Extract the (x, y) coordinate from the center of the cell holding the provided text.  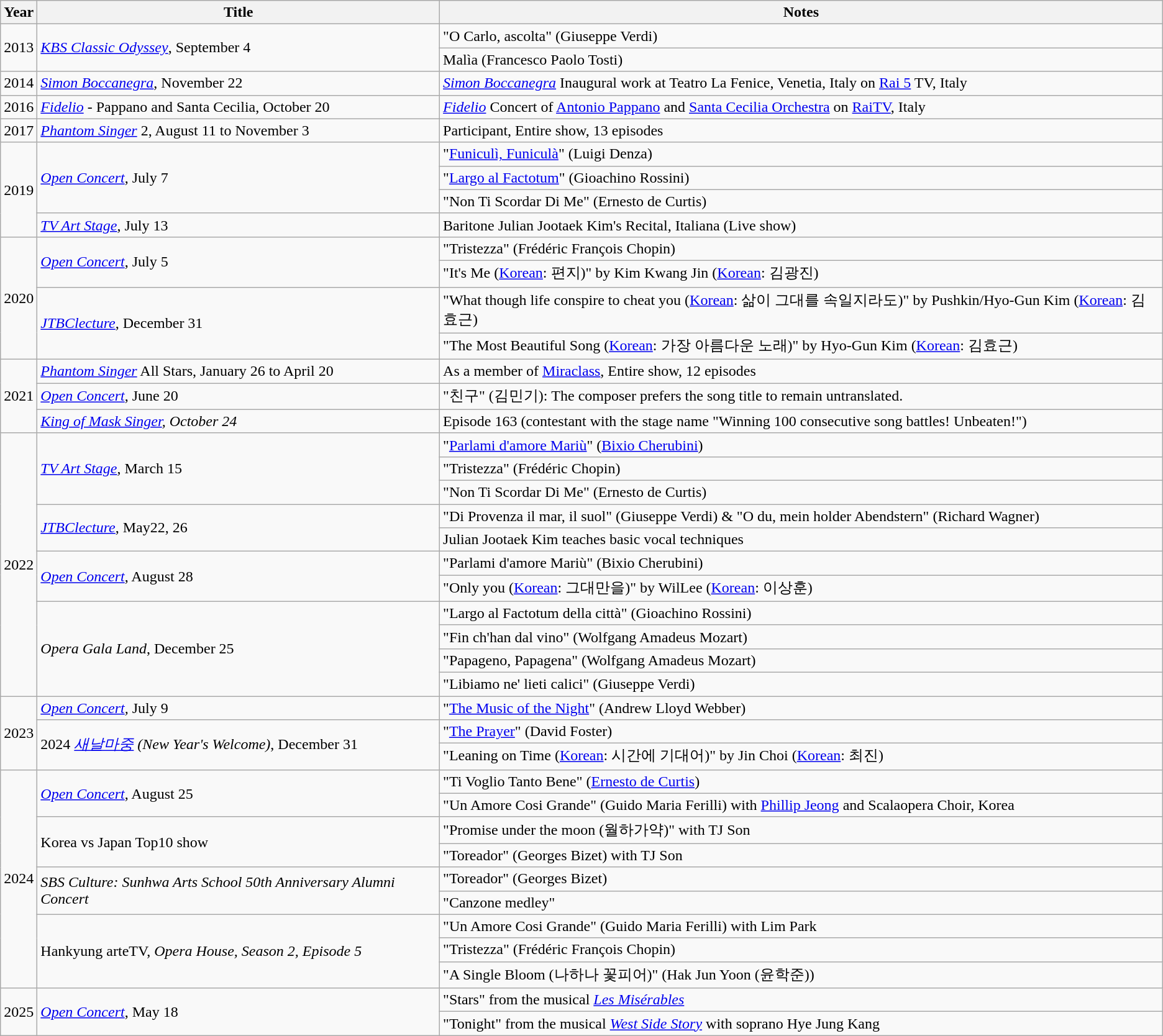
"Stars" from the musical Les Misérables (801, 1000)
Simon Boccanegra, November 22 (239, 83)
"A Single Bloom (나하나 꽃피어)" (Hak Jun Yoon (윤학준)) (801, 975)
Year (19, 12)
"Funiculì, Funiculà" (Luigi Denza) (801, 154)
2017 (19, 130)
Open Concert, August 25 (239, 793)
2024 (19, 879)
JTBClecture, May22, 26 (239, 528)
"Papageno, Papagena" (Wolfgang Amadeus Mozart) (801, 660)
Open Concert, May 18 (239, 1012)
2024 새날마중 (New Year's Welcome), December 31 (239, 745)
Phantom Singer All Stars, January 26 to April 20 (239, 371)
"Tonight" from the musical West Side Story with soprano Hye Jung Kang (801, 1024)
King of Mask Singer, October 24 (239, 421)
Open Concert, July 7 (239, 178)
2021 (19, 396)
Open Concert, June 20 (239, 396)
"Promise under the moon (월하가약)" with TJ Son (801, 830)
Malìa (Francesco Paolo Tosti) (801, 60)
Hankyung arteTV, Opera House, Season 2, Episode 5 (239, 952)
Fidelio - Pappano and Santa Cecilia, October 20 (239, 107)
Episode 163 (contestant with the stage name "Winning 100 consecutive song battles! Unbeaten!") (801, 421)
"친구" (김민기): The composer prefers the song title to remain untranslated. (801, 396)
As a member of Miraclass, Entire show, 12 episodes (801, 371)
"Leaning on Time (Korean: 시간에 기대어)" by Jin Choi (Korean: 최진) (801, 757)
"It's Me (Korean: 편지)" by Kim Kwang Jin (Korean: 김광진) (801, 273)
Open Concert, August 28 (239, 576)
SBS Culture: Sunhwa Arts School 50th Anniversary Alumni Concert (239, 891)
"The Prayer" (David Foster) (801, 732)
Korea vs Japan Top10 show (239, 842)
"Ti Voglio Tanto Bene" (Ernesto de Curtis) (801, 781)
"O Carlo, ascolta" (Giuseppe Verdi) (801, 36)
2025 (19, 1012)
2020 (19, 298)
"Fin ch'han dal vino" (Wolfgang Amadeus Mozart) (801, 637)
"Largo al Factotum della città" (Gioachino Rossini) (801, 613)
2023 (19, 733)
"Only you (Korean: 그대만을)" by WilLee (Korean: 이상훈) (801, 589)
"Un Amore Cosi Grande" (Guido Maria Ferilli) with Phillip Jeong and Scalaopera Choir, Korea (801, 805)
Simon Boccanegra Inaugural work at Teatro La Fenice, Venetia, Italy on Rai 5 TV, Italy (801, 83)
Baritone Julian Jootaek Kim's Recital, Italiana (Live show) (801, 225)
"Libiamo ne' lieti calici" (Giuseppe Verdi) (801, 684)
JTBClecture, December 31 (239, 323)
"Toreador" (Georges Bizet) with TJ Son (801, 855)
"Canzone medley" (801, 902)
2019 (19, 189)
Open Concert, July 5 (239, 262)
"What though life conspire to cheat you (Korean: 삶이 그대를 속일지라도)" by Pushkin/Hyo-Gun Kim (Korean: 김효근) (801, 310)
"Di Provenza il mar, il suol" (Giuseppe Verdi) & "O du, mein holder Abendstern" (Richard Wagner) (801, 516)
Julian Jootaek Kim teaches basic vocal techniques (801, 540)
Notes (801, 12)
2016 (19, 107)
Participant, Entire show, 13 episodes (801, 130)
2013 (19, 48)
Phantom Singer 2, August 11 to November 3 (239, 130)
TV Art Stage, March 15 (239, 468)
"The Music of the Night" (Andrew Lloyd Webber) (801, 707)
KBS Classic Odyssey, September 4 (239, 48)
2022 (19, 564)
Open Concert, July 9 (239, 707)
"Tristezza" (Frédéric Chopin) (801, 468)
TV Art Stage, July 13 (239, 225)
"Toreador" (Georges Bizet) (801, 879)
Title (239, 12)
"Largo al Factotum" (Gioachino Rossini) (801, 178)
Fidelio Concert of Antonio Pappano and Santa Cecilia Orchestra on RaiTV, Italy (801, 107)
2014 (19, 83)
"The Most Beautiful Song (Korean: 가장 아름다운 노래)" by Hyo-Gun Kim (Korean: 김효근) (801, 347)
"Un Amore Cosi Grande" (Guido Maria Ferilli) with Lim Park (801, 926)
Opera Gala Land, December 25 (239, 648)
